Pinpoint the cell where the given text exists, returning its (x, y) midpoint coordinate. 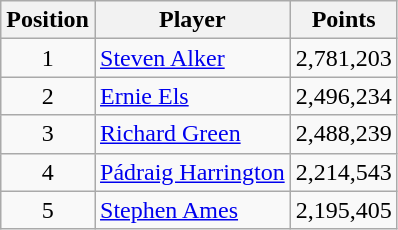
2,488,239 (344, 134)
2,781,203 (344, 58)
3 (48, 134)
Steven Alker (192, 58)
2,195,405 (344, 210)
1 (48, 58)
2 (48, 96)
4 (48, 172)
Ernie Els (192, 96)
Richard Green (192, 134)
Player (192, 20)
Stephen Ames (192, 210)
Pádraig Harrington (192, 172)
5 (48, 210)
2,214,543 (344, 172)
2,496,234 (344, 96)
Points (344, 20)
Position (48, 20)
